Search for the cell housing the specified text and yield its [X, Y] center coordinate. 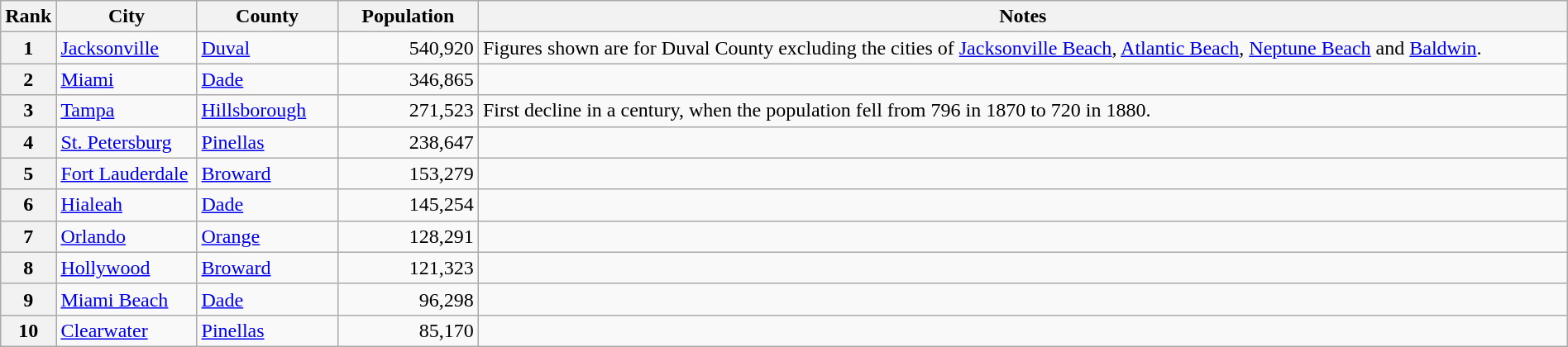
2 [28, 79]
Figures shown are for Duval County excluding the cities of Jacksonville Beach, Atlantic Beach, Neptune Beach and Baldwin. [1022, 48]
7 [28, 236]
Orange [267, 236]
4 [28, 142]
County [267, 17]
8 [28, 268]
540,920 [408, 48]
Hialeah [127, 205]
Hillsborough [267, 111]
Tampa [127, 111]
6 [28, 205]
85,170 [408, 330]
145,254 [408, 205]
St. Petersburg [127, 142]
Duval [267, 48]
121,323 [408, 268]
238,647 [408, 142]
346,865 [408, 79]
1 [28, 48]
Rank [28, 17]
City [127, 17]
Notes [1022, 17]
96,298 [408, 299]
First decline in a century, when the population fell from 796 in 1870 to 720 in 1880. [1022, 111]
Miami Beach [127, 299]
128,291 [408, 236]
Fort Lauderdale [127, 173]
Jacksonville [127, 48]
Clearwater [127, 330]
Orlando [127, 236]
153,279 [408, 173]
9 [28, 299]
3 [28, 111]
271,523 [408, 111]
Miami [127, 79]
5 [28, 173]
Hollywood [127, 268]
Population [408, 17]
10 [28, 330]
